Find where the given text appears and provide that cell's center as [x, y] coordinate. 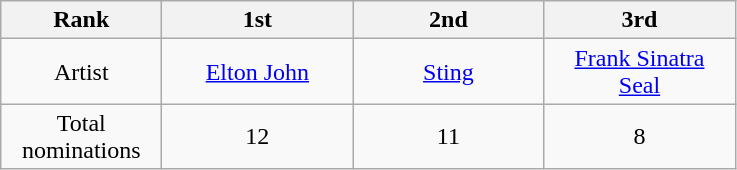
1st [258, 20]
Artist [82, 72]
Total nominations [82, 136]
12 [258, 136]
Rank [82, 20]
Frank SinatraSeal [640, 72]
11 [448, 136]
Elton John [258, 72]
Sting [448, 72]
3rd [640, 20]
2nd [448, 20]
8 [640, 136]
